Pinpoint the cell where the given text exists, returning its [X, Y] midpoint coordinate. 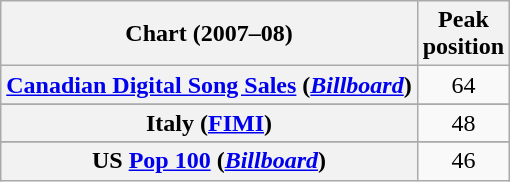
48 [463, 123]
Chart (2007–08) [209, 34]
Peakposition [463, 34]
Italy (FIMI) [209, 123]
Canadian Digital Song Sales (Billboard) [209, 85]
46 [463, 161]
US Pop 100 (Billboard) [209, 161]
64 [463, 85]
